Extract the [x, y] coordinate from the center of the cell holding the provided text.  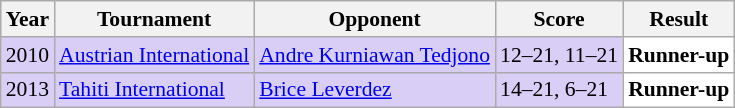
14–21, 6–21 [559, 90]
Year [28, 19]
2010 [28, 55]
Opponent [374, 19]
Tournament [154, 19]
12–21, 11–21 [559, 55]
2013 [28, 90]
Result [678, 19]
Tahiti International [154, 90]
Austrian International [154, 55]
Andre Kurniawan Tedjono [374, 55]
Score [559, 19]
Brice Leverdez [374, 90]
